Locate the cell with the specified text and output its [X, Y] center coordinate. 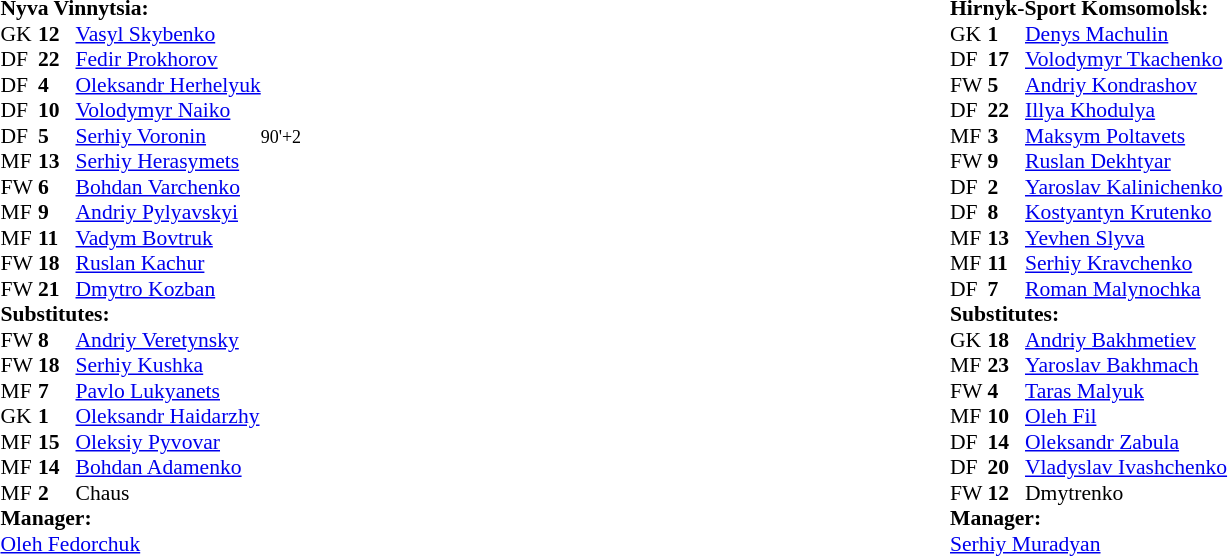
20 [1007, 467]
Yaroslav Kalinichenko [1126, 187]
Oleksiy Pyvovar [168, 442]
Fedir Prokhorov [168, 59]
Maksym Poltavets [1126, 136]
6 [57, 187]
Serhiy Kushka [168, 365]
Andriy Veretynsky [168, 340]
23 [1007, 365]
Vladyslav Ivashchenko [1126, 467]
Yaroslav Bakhmach [1126, 365]
Volodymyr Naiko [168, 111]
Roman Malynochka [1126, 289]
Andriy Pylyavskyi [168, 213]
Vadym Bovtruk [168, 238]
Oleksandr Zabula [1126, 442]
Pavlo Lukyanets [168, 391]
Yevhen Slyva [1126, 238]
Dmytro Kozban [168, 289]
Ruslan Kachur [168, 263]
Andriy Bakhmetiev [1126, 340]
Oleksandr Haidarzhy [168, 417]
Serhiy Voronin [168, 136]
Denys Machulin [1126, 34]
Taras Malyuk [1126, 391]
Serhiy Herasymets [168, 161]
Oleksandr Herhelyuk [168, 85]
Dmytrenko [1126, 493]
Vasyl Skybenko [168, 34]
21 [57, 289]
Andriy Kondrashov [1126, 85]
Illya Khodulya [1126, 111]
Bohdan Varchenko [168, 187]
Chaus [168, 493]
90'+2 [281, 136]
15 [57, 442]
Serhiy Kravchenko [1126, 263]
Kostyantyn Krutenko [1126, 213]
Oleh Fil [1126, 417]
3 [1007, 136]
17 [1007, 59]
Volodymyr Tkachenko [1126, 59]
Ruslan Dekhtyar [1126, 161]
Bohdan Adamenko [168, 467]
